Scan for the cell matching the given text and deliver its [x, y] coordinate at center. 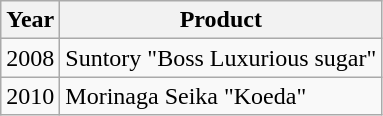
2010 [30, 96]
Suntory "Boss Luxurious sugar" [221, 58]
Morinaga Seika "Koeda" [221, 96]
Product [221, 20]
2008 [30, 58]
Year [30, 20]
